Output the (x, y) coordinate of the center of the cell containing the given text.  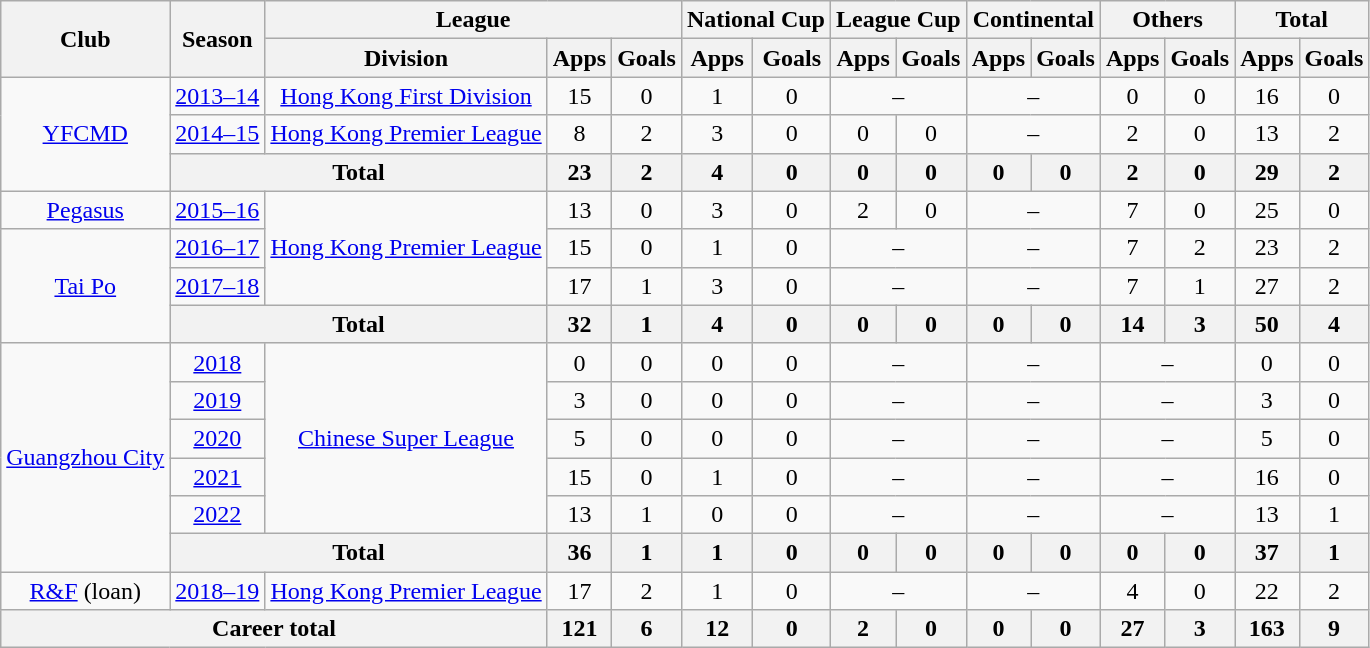
37 (1267, 553)
32 (579, 324)
2018 (218, 362)
Continental (1033, 20)
12 (717, 629)
2013–14 (218, 96)
36 (579, 553)
2020 (218, 438)
2018–19 (218, 591)
22 (1267, 591)
Career total (274, 629)
Hong Kong First Division (406, 96)
14 (1132, 324)
2022 (218, 515)
YFCMD (86, 134)
Division (406, 58)
50 (1267, 324)
6 (647, 629)
2015–16 (218, 210)
25 (1267, 210)
9 (1334, 629)
2021 (218, 477)
Others (1167, 20)
2014–15 (218, 134)
R&F (loan) (86, 591)
National Cup (756, 20)
163 (1267, 629)
8 (579, 134)
Season (218, 39)
Chinese Super League (406, 438)
2019 (218, 400)
League (474, 20)
2016–17 (218, 248)
Club (86, 39)
121 (579, 629)
Pegasus (86, 210)
League Cup (898, 20)
2017–18 (218, 286)
Tai Po (86, 286)
Guangzhou City (86, 457)
29 (1267, 172)
